Output the [x, y] coordinate of the center of the cell containing the given text.  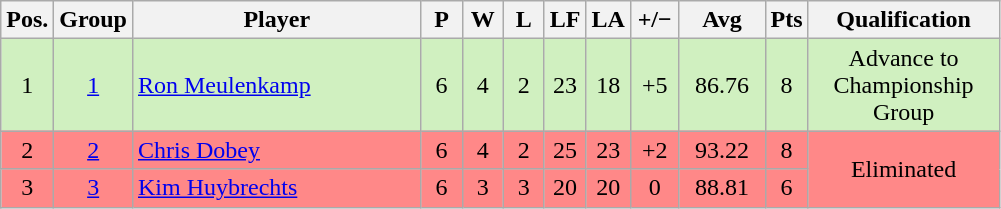
88.81 [722, 188]
Player [276, 20]
P [442, 20]
Avg [722, 20]
L [524, 20]
18 [608, 85]
Group [94, 20]
0 [654, 188]
Ron Meulenkamp [276, 85]
+/− [654, 20]
+2 [654, 150]
Advance to Championship Group [904, 85]
Pos. [28, 20]
Kim Huybrechts [276, 188]
Qualification [904, 20]
25 [565, 150]
W [482, 20]
Pts [786, 20]
Eliminated [904, 169]
Chris Dobey [276, 150]
LF [565, 20]
LA [608, 20]
93.22 [722, 150]
86.76 [722, 85]
+5 [654, 85]
